Output the [X, Y] coordinate of the center of the cell containing the given text.  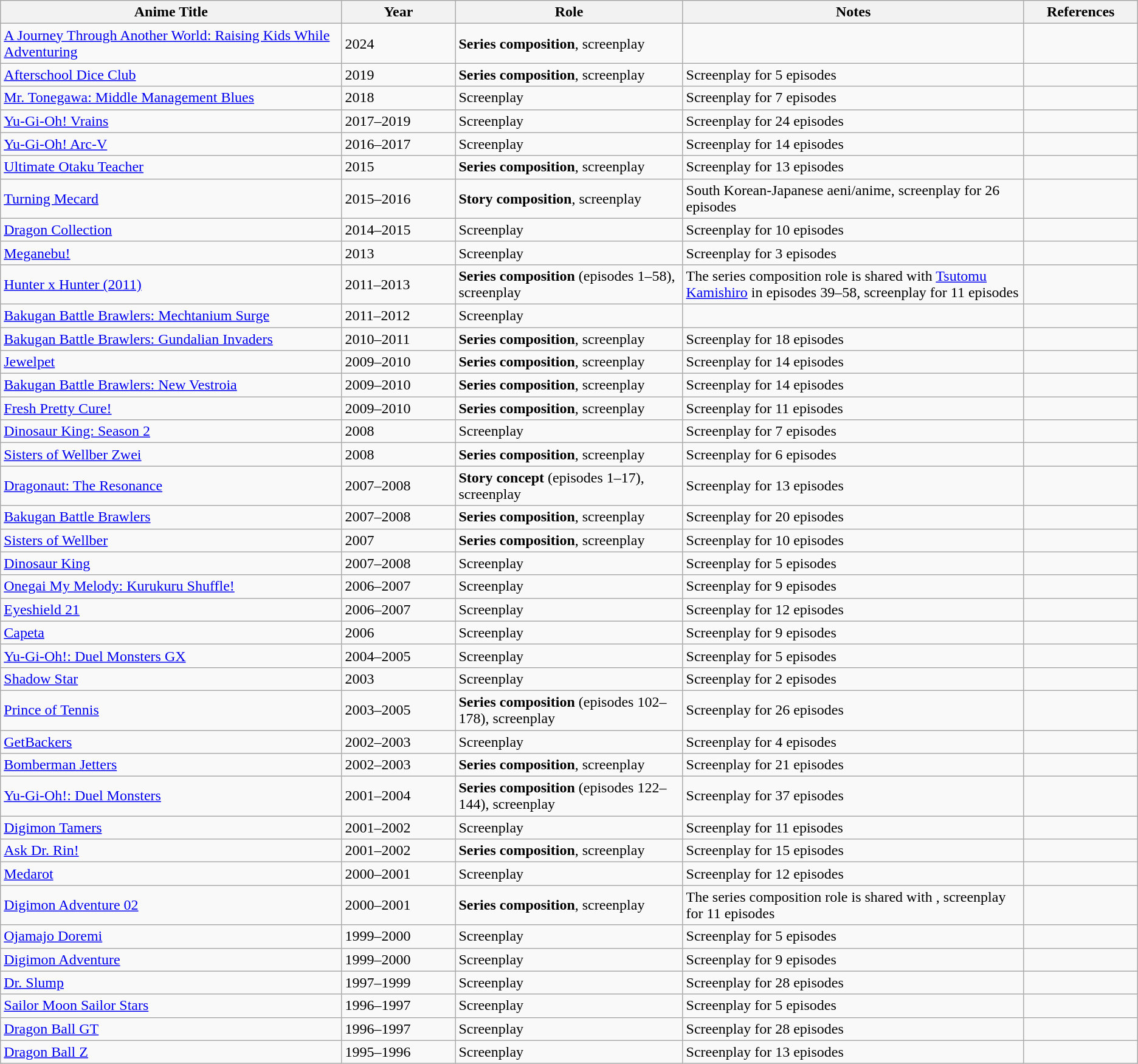
Mr. Tonegawa: Middle Management Blues [171, 98]
Afterschool Dice Club [171, 75]
Screenplay for 4 episodes [853, 742]
Screenplay for 37 episodes [853, 796]
Dr. Slump [171, 983]
Digimon Adventure [171, 959]
Bakugan Battle Brawlers [171, 517]
Yu-Gi-Oh! Vrains [171, 121]
Screenplay for 18 episodes [853, 338]
2007 [399, 540]
Series composition (episodes 1–58), screenplay [569, 284]
Onegai My Melody: Kurukuru Shuffle! [171, 586]
References [1081, 12]
Screenplay for 3 episodes [853, 253]
Capeta [171, 633]
1995–1996 [399, 1052]
Bakugan Battle Brawlers: Mechtanium Surge [171, 315]
2016–2017 [399, 144]
2017–2019 [399, 121]
Medarot [171, 874]
Yu-Gi-Oh!: Duel Monsters GX [171, 656]
Meganebu! [171, 253]
Sailor Moon Sailor Stars [171, 1006]
2015 [399, 167]
The series composition role is shared with Tsutomu Kamishiro in episodes 39–58, screenplay for 11 episodes [853, 284]
The series composition role is shared with , screenplay for 11 episodes [853, 905]
2010–2011 [399, 338]
Screenplay for 26 episodes [853, 710]
Ultimate Otaku Teacher [171, 167]
Year [399, 12]
GetBackers [171, 742]
2024 [399, 44]
Sisters of Wellber Zwei [171, 455]
2004–2005 [399, 656]
Screenplay for 6 episodes [853, 455]
Dinosaur King: Season 2 [171, 431]
Ask Dr. Rin! [171, 851]
Story composition, screenplay [569, 198]
Hunter x Hunter (2011) [171, 284]
Jewelpet [171, 362]
Fresh Pretty Cure! [171, 408]
2003–2005 [399, 710]
Sisters of Wellber [171, 540]
Dinosaur King [171, 563]
Anime Title [171, 12]
1997–1999 [399, 983]
Screenplay for 21 episodes [853, 765]
Screenplay for 20 episodes [853, 517]
2006 [399, 633]
Story concept (episodes 1–17), screenplay [569, 486]
2001–2004 [399, 796]
Series composition (episodes 122–144), screenplay [569, 796]
2013 [399, 253]
Turning Mecard [171, 198]
Digimon Adventure 02 [171, 905]
Digimon Tamers [171, 828]
Screenplay for 24 episodes [853, 121]
South Korean-Japanese aeni/anime, screenplay for 26 episodes [853, 198]
Notes [853, 12]
Role [569, 12]
Dragon Ball Z [171, 1052]
Ojamajo Doremi [171, 936]
Shadow Star [171, 679]
Dragonaut: The Resonance [171, 486]
Screenplay for 2 episodes [853, 679]
2014–2015 [399, 230]
2011–2012 [399, 315]
2018 [399, 98]
Yu-Gi-Oh!: Duel Monsters [171, 796]
Series composition (episodes 102–178), screenplay [569, 710]
Yu-Gi-Oh! Arc-V [171, 144]
Screenplay for 15 episodes [853, 851]
2003 [399, 679]
2019 [399, 75]
A Journey Through Another World: Raising Kids While Adventuring [171, 44]
Bakugan Battle Brawlers: New Vestroia [171, 385]
Prince of Tennis [171, 710]
Eyeshield 21 [171, 609]
2015–2016 [399, 198]
2011–2013 [399, 284]
Bomberman Jetters [171, 765]
Dragon Ball GT [171, 1029]
Bakugan Battle Brawlers: Gundalian Invaders [171, 338]
Dragon Collection [171, 230]
